Identify which cell holds the provided text, then report its (x, y) central coordinate. 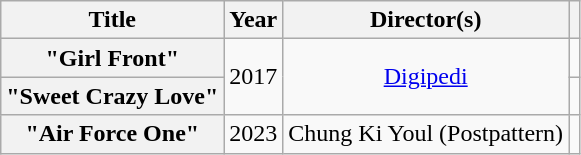
"Sweet Crazy Love" (112, 96)
"Girl Front" (112, 58)
Title (112, 20)
Year (254, 20)
Director(s) (426, 20)
2017 (254, 77)
"Air Force One" (112, 134)
Chung Ki Youl (Postpattern) (426, 134)
Digipedi (426, 77)
2023 (254, 134)
